Return (x, y) of the center of cell containing provided text 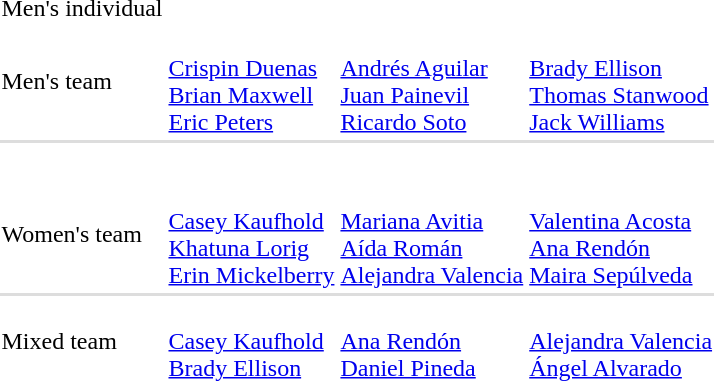
Mariana AvitiaAída RománAlejandra Valencia (432, 234)
Brady EllisonThomas StanwoodJack Williams (621, 82)
Men's team (82, 82)
Andrés AguilarJuan PainevilRicardo Soto (432, 82)
Crispin DuenasBrian MaxwellEric Peters (252, 82)
Women's team (82, 234)
Valentina AcostaAna RendónMaira Sepúlveda (621, 234)
Casey KaufholdKhatuna LorigErin Mickelberry (252, 234)
